Locate the cell with the specified text and output its (x, y) center coordinate. 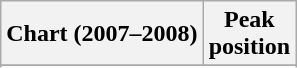
Peakposition (249, 34)
Chart (2007–2008) (102, 34)
